Provide the (X, Y) coordinate of the cell's center where the given text is located.  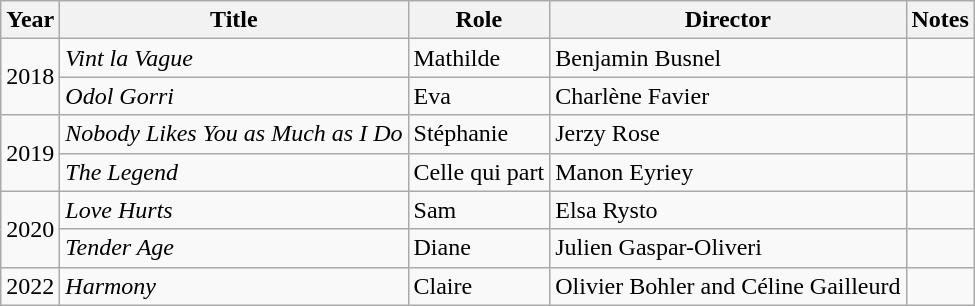
Director (728, 20)
Notes (940, 20)
Role (479, 20)
Sam (479, 210)
Tender Age (234, 248)
Title (234, 20)
Harmony (234, 286)
Love Hurts (234, 210)
Charlène Favier (728, 96)
Vint la Vague (234, 58)
Year (30, 20)
Mathilde (479, 58)
The Legend (234, 172)
2020 (30, 229)
Celle qui part (479, 172)
Manon Eyriey (728, 172)
Eva (479, 96)
Diane (479, 248)
2018 (30, 77)
Nobody Likes You as Much as I Do (234, 134)
Julien Gaspar-Oliveri (728, 248)
Elsa Rysto (728, 210)
Odol Gorri (234, 96)
Jerzy Rose (728, 134)
2019 (30, 153)
Benjamin Busnel (728, 58)
Olivier Bohler and Céline Gailleurd (728, 286)
Stéphanie (479, 134)
Claire (479, 286)
2022 (30, 286)
